Extract the [x, y] coordinate from the center of the cell holding the provided text.  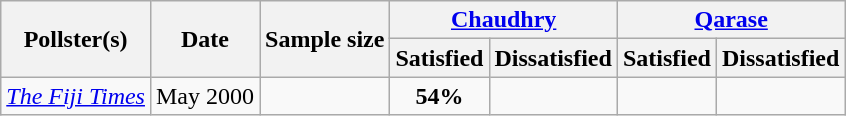
54% [440, 96]
The Fiji Times [76, 96]
Chaudhry [504, 20]
Pollster(s) [76, 39]
Sample size [325, 39]
Qarase [730, 20]
Date [204, 39]
May 2000 [204, 96]
